Provide the [x, y] coordinate of the cell's center where the given text is located.  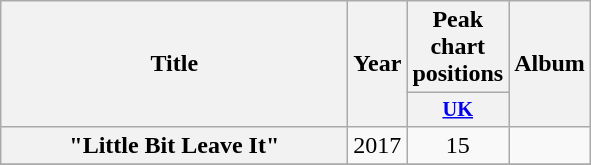
Peak chart positions [458, 47]
15 [458, 145]
Album [550, 64]
Year [378, 64]
UK [458, 110]
"Little Bit Leave It" [174, 145]
Title [174, 64]
2017 [378, 145]
